From the cell containing the given text, extract its center point as (x, y) coordinate. 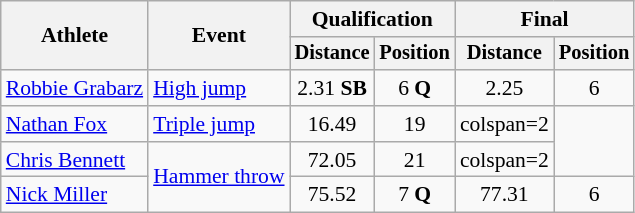
75.52 (332, 195)
Nick Miller (74, 195)
2.31 SB (332, 88)
Triple jump (218, 124)
6 Q (414, 88)
Chris Bennett (74, 160)
Athlete (74, 36)
Robbie Grabarz (74, 88)
19 (414, 124)
Qualification (372, 19)
Final (544, 19)
Event (218, 36)
77.31 (504, 195)
2.25 (504, 88)
Nathan Fox (74, 124)
72.05 (332, 160)
Hammer throw (218, 178)
16.49 (332, 124)
7 Q (414, 195)
21 (414, 160)
High jump (218, 88)
